Determine the [x, y] coordinate at the center of the cell enclosing the given text.  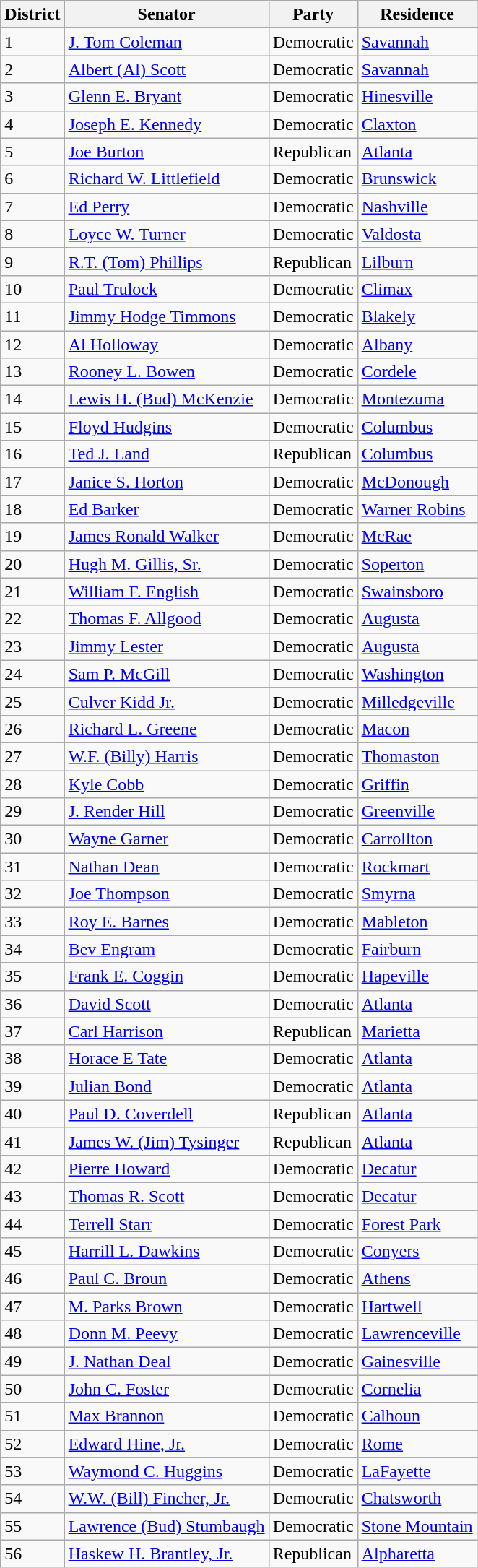
38 [32, 1059]
LaFayette [417, 1471]
Valdosta [417, 234]
Thomas F. Allgood [166, 619]
Lawrence (Bud) Stumbaugh [166, 1526]
49 [32, 1361]
17 [32, 482]
2 [32, 69]
Loyce W. Turner [166, 234]
Lilburn [417, 261]
20 [32, 564]
46 [32, 1279]
Marietta [417, 1031]
26 [32, 729]
30 [32, 839]
Cordele [417, 372]
Ed Perry [166, 207]
54 [32, 1499]
Hinesville [417, 97]
51 [32, 1416]
52 [32, 1444]
29 [32, 812]
7 [32, 207]
Roy E. Barnes [166, 922]
Athens [417, 1279]
Paul D. Coverdell [166, 1114]
31 [32, 867]
Claxton [417, 124]
4 [32, 124]
Albany [417, 345]
Smyrna [417, 894]
Jimmy Hodge Timmons [166, 316]
Montezuma [417, 399]
Julian Bond [166, 1086]
Al Holloway [166, 345]
J. Nathan Deal [166, 1361]
Lewis H. (Bud) McKenzie [166, 399]
43 [32, 1196]
35 [32, 976]
Swainsboro [417, 592]
13 [32, 372]
David Scott [166, 1004]
Donn M. Peevy [166, 1334]
Chatsworth [417, 1499]
16 [32, 454]
1 [32, 42]
Haskew H. Brantley, Jr. [166, 1554]
55 [32, 1526]
Brunswick [417, 179]
Max Brannon [166, 1416]
Calhoun [417, 1416]
Rome [417, 1444]
Thomaston [417, 756]
Wayne Garner [166, 839]
W.W. (Bill) Fincher, Jr. [166, 1499]
36 [32, 1004]
Hugh M. Gillis, Sr. [166, 564]
Janice S. Horton [166, 482]
Sam P. McGill [166, 674]
14 [32, 399]
3 [32, 97]
James W. (Jim) Tysinger [166, 1141]
McRae [417, 537]
Waymond C. Huggins [166, 1471]
Glenn E. Bryant [166, 97]
McDonough [417, 482]
Richard L. Greene [166, 729]
J. Tom Coleman [166, 42]
Joe Thompson [166, 894]
33 [32, 922]
15 [32, 427]
Rockmart [417, 867]
Floyd Hudgins [166, 427]
Horace E Tate [166, 1059]
Soperton [417, 564]
41 [32, 1141]
Paul C. Broun [166, 1279]
56 [32, 1554]
Macon [417, 729]
Lawrenceville [417, 1334]
Frank E. Coggin [166, 976]
6 [32, 179]
Warner Robins [417, 509]
23 [32, 646]
Ed Barker [166, 509]
39 [32, 1086]
Climax [417, 289]
John C. Foster [166, 1389]
12 [32, 345]
25 [32, 701]
Culver Kidd Jr. [166, 701]
Joe Burton [166, 152]
Alpharetta [417, 1554]
Pierre Howard [166, 1169]
Ted J. Land [166, 454]
Thomas R. Scott [166, 1196]
W.F. (Billy) Harris [166, 756]
Richard W. Littlefield [166, 179]
47 [32, 1307]
48 [32, 1334]
10 [32, 289]
22 [32, 619]
Washington [417, 674]
44 [32, 1224]
42 [32, 1169]
Milledgeville [417, 701]
Kyle Cobb [166, 784]
28 [32, 784]
Forest Park [417, 1224]
37 [32, 1031]
Edward Hine, Jr. [166, 1444]
Harrill L. Dawkins [166, 1252]
Party [313, 14]
M. Parks Brown [166, 1307]
24 [32, 674]
Carrollton [417, 839]
Joseph E. Kennedy [166, 124]
Residence [417, 14]
Albert (Al) Scott [166, 69]
9 [32, 261]
Blakely [417, 316]
27 [32, 756]
Conyers [417, 1252]
Mableton [417, 922]
Stone Mountain [417, 1526]
8 [32, 234]
James Ronald Walker [166, 537]
Bev Engram [166, 949]
21 [32, 592]
34 [32, 949]
Cornelia [417, 1389]
18 [32, 509]
40 [32, 1114]
45 [32, 1252]
Nashville [417, 207]
R.T. (Tom) Phillips [166, 261]
Carl Harrison [166, 1031]
19 [32, 537]
Paul Trulock [166, 289]
District [32, 14]
J. Render Hill [166, 812]
5 [32, 152]
Hapeville [417, 976]
Senator [166, 14]
Gainesville [417, 1361]
11 [32, 316]
Griffin [417, 784]
Jimmy Lester [166, 646]
53 [32, 1471]
50 [32, 1389]
Terrell Starr [166, 1224]
Hartwell [417, 1307]
William F. English [166, 592]
32 [32, 894]
Nathan Dean [166, 867]
Rooney L. Bowen [166, 372]
Greenville [417, 812]
Fairburn [417, 949]
